Output the [x, y] coordinate of the center of the cell containing the given text.  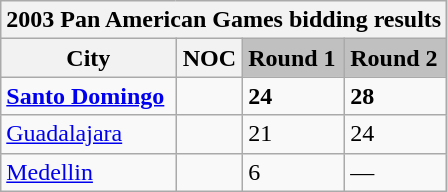
6 [294, 172]
Medellin [88, 172]
2003 Pan American Games bidding results [224, 20]
Santo Domingo [88, 96]
Round 1 [294, 58]
City [88, 58]
21 [294, 134]
Guadalajara [88, 134]
NOC [210, 58]
28 [396, 96]
— [396, 172]
Round 2 [396, 58]
